Search for the cell housing the specified text and yield its (x, y) center coordinate. 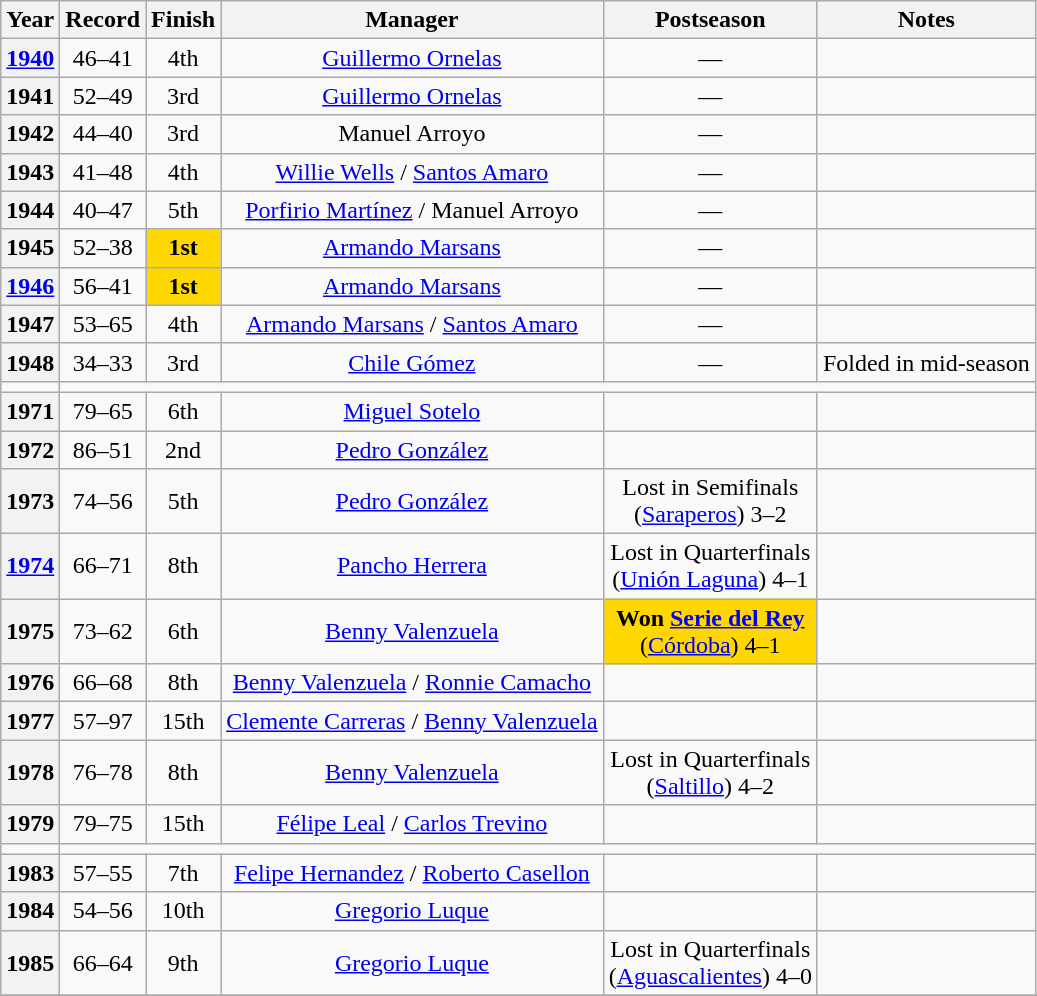
57–97 (103, 721)
41–48 (103, 172)
1940 (30, 58)
1942 (30, 134)
1979 (30, 824)
1946 (30, 286)
Pancho Herrera (412, 566)
Won Serie del Rey(Córdoba) 4–1 (710, 632)
Record (103, 20)
Lost in Semifinals(Saraperos) 3–2 (710, 502)
1943 (30, 172)
66–71 (103, 566)
40–47 (103, 210)
Finish (184, 20)
1973 (30, 502)
Chile Gómez (412, 362)
Notes (926, 20)
Clemente Carreras / Benny Valenzuela (412, 721)
1977 (30, 721)
46–41 (103, 58)
66–68 (103, 683)
1941 (30, 96)
1944 (30, 210)
Miguel Sotelo (412, 411)
Lost in Quarterfinals(Saltillo) 4–2 (710, 772)
1978 (30, 772)
57–55 (103, 873)
Felipe Hernandez / Roberto Casellon (412, 873)
Félipe Leal / Carlos Trevino (412, 824)
1985 (30, 962)
34–33 (103, 362)
7th (184, 873)
53–65 (103, 324)
52–49 (103, 96)
Lost in Quarterfinals(Aguascalientes) 4–0 (710, 962)
79–65 (103, 411)
1974 (30, 566)
1948 (30, 362)
Benny Valenzuela / Ronnie Camacho (412, 683)
54–56 (103, 911)
1947 (30, 324)
Year (30, 20)
73–62 (103, 632)
9th (184, 962)
1945 (30, 248)
Lost in Quarterfinals(Unión Laguna) 4–1 (710, 566)
1983 (30, 873)
1975 (30, 632)
86–51 (103, 449)
52–38 (103, 248)
66–64 (103, 962)
Manager (412, 20)
Porfirio Martínez / Manuel Arroyo (412, 210)
10th (184, 911)
1984 (30, 911)
74–56 (103, 502)
2nd (184, 449)
56–41 (103, 286)
Folded in mid-season (926, 362)
Armando Marsans / Santos Amaro (412, 324)
1976 (30, 683)
1971 (30, 411)
Postseason (710, 20)
44–40 (103, 134)
Willie Wells / Santos Amaro (412, 172)
76–78 (103, 772)
79–75 (103, 824)
1972 (30, 449)
Manuel Arroyo (412, 134)
